For the text-containing cell, return its midpoint in [x, y] coordinate format. 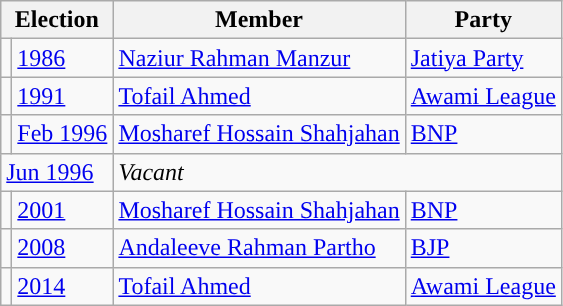
Jun 1996 [57, 172]
Party [483, 20]
Feb 1996 [62, 134]
2001 [62, 210]
Member [259, 20]
1986 [62, 58]
2014 [62, 286]
Naziur Rahman Manzur [259, 58]
Andaleeve Rahman Partho [259, 248]
2008 [62, 248]
Jatiya Party [483, 58]
Election [57, 20]
1991 [62, 96]
BJP [483, 248]
Vacant [337, 172]
